From the cell containing the given text, extract its center point as (X, Y) coordinate. 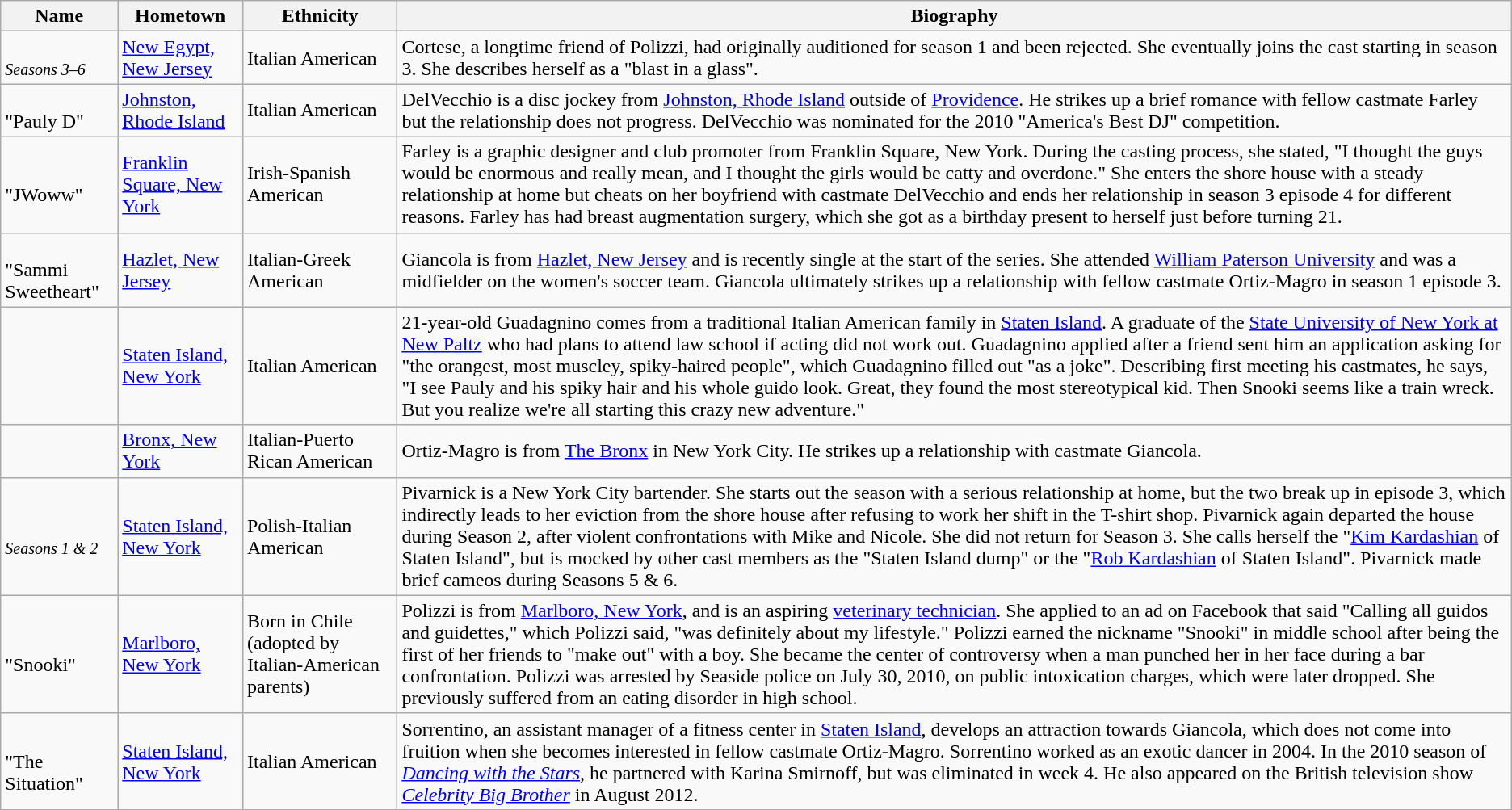
"Sammi Sweetheart" (60, 270)
Biography (955, 16)
"Pauly D" (60, 110)
Ortiz-Magro is from The Bronx in New York City. He strikes up a relationship with castmate Giancola. (955, 451)
Marlboro, New York (181, 654)
Franklin Square, New York (181, 184)
Johnston, Rhode Island (181, 110)
Seasons 1 & 2 (60, 536)
Italian-Greek American (320, 270)
Polish-Italian American (320, 536)
Hazlet, New Jersey (181, 270)
Bronx, New York (181, 451)
"Snooki" (60, 654)
Ethnicity (320, 16)
Born in Chile (adopted by Italian-American parents) (320, 654)
Seasons 3–6 (60, 58)
Hometown (181, 16)
Name (60, 16)
"The Situation" (60, 761)
Italian-Puerto Rican American (320, 451)
Irish-Spanish American (320, 184)
New Egypt, New Jersey (181, 58)
"JWoww" (60, 184)
